Find where the given text appears and provide that cell's center as (X, Y) coordinate. 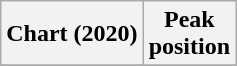
Chart (2020) (72, 34)
Peakposition (189, 34)
